Pinpoint the cell where the given text exists, returning its [X, Y] midpoint coordinate. 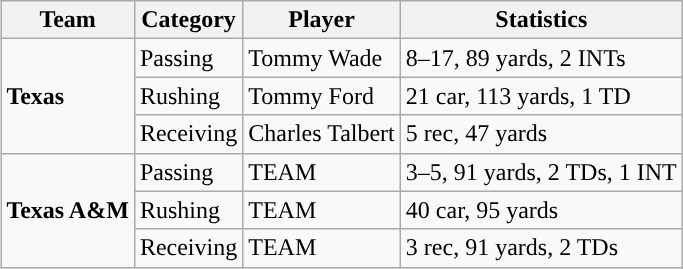
8–17, 89 yards, 2 INTs [541, 58]
3 rec, 91 yards, 2 TDs [541, 248]
Category [188, 20]
3–5, 91 yards, 2 TDs, 1 INT [541, 172]
40 car, 95 yards [541, 210]
Tommy Wade [322, 58]
5 rec, 47 yards [541, 134]
Team [68, 20]
Charles Talbert [322, 134]
Tommy Ford [322, 96]
Statistics [541, 20]
Texas A&M [68, 210]
Player [322, 20]
Texas [68, 96]
21 car, 113 yards, 1 TD [541, 96]
